From the cell containing the given text, extract its center point as [x, y] coordinate. 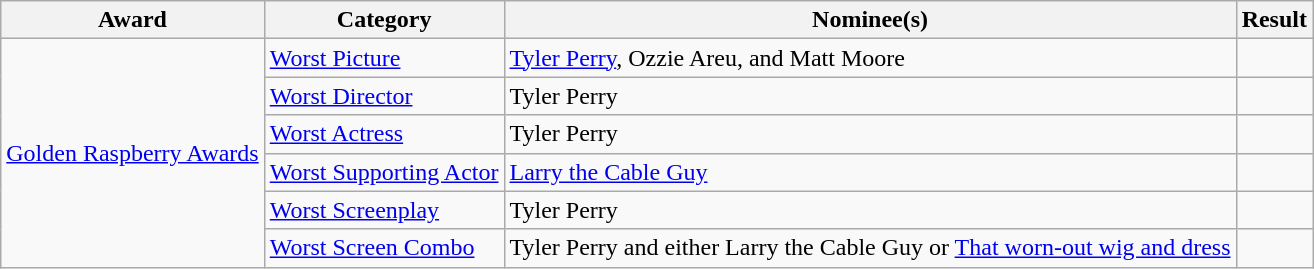
Larry the Cable Guy [870, 172]
Worst Screen Combo [384, 248]
Golden Raspberry Awards [132, 153]
Result [1274, 20]
Nominee(s) [870, 20]
Worst Actress [384, 134]
Worst Supporting Actor [384, 172]
Award [132, 20]
Worst Director [384, 96]
Worst Picture [384, 58]
Category [384, 20]
Tyler Perry and either Larry the Cable Guy or That worn-out wig and dress [870, 248]
Tyler Perry, Ozzie Areu, and Matt Moore [870, 58]
Worst Screenplay [384, 210]
